Extract the (x, y) coordinate from the center of the cell holding the provided text.  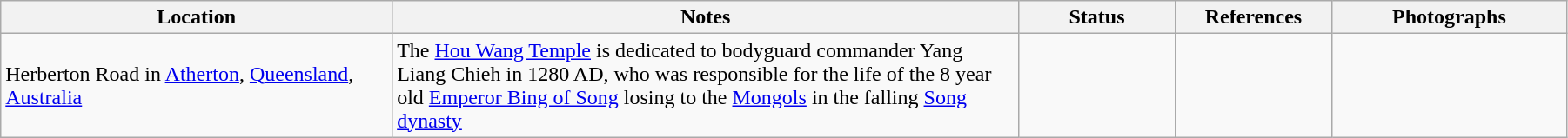
Herberton Road in Atherton, Queensland, Australia (197, 85)
Photographs (1449, 17)
Status (1097, 17)
Notes (706, 17)
References (1253, 17)
Location (197, 17)
